Return [X, Y] of the center of cell containing provided text 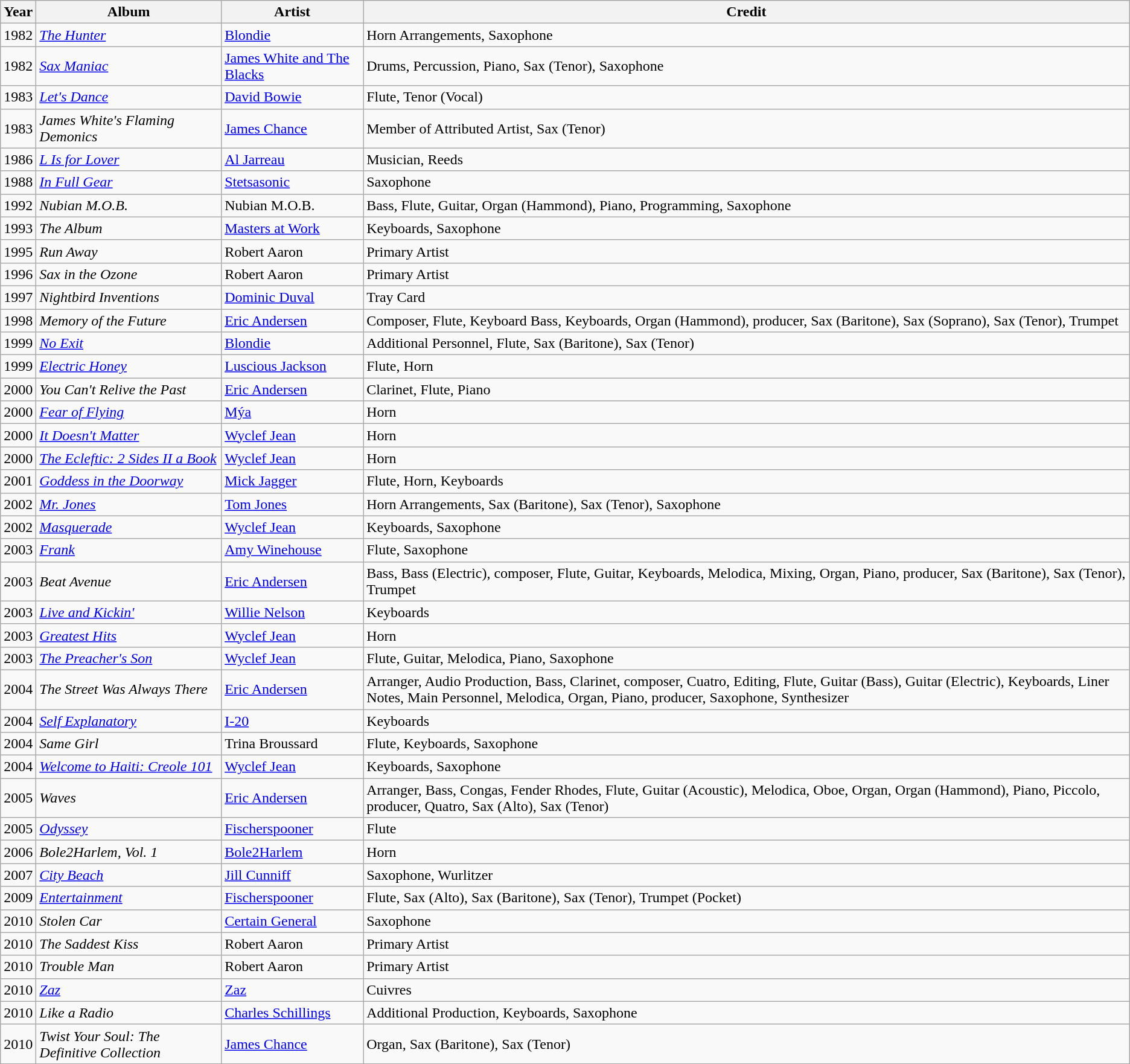
2007 [18, 875]
Additional Production, Keyboards, Saxophone [747, 1013]
1998 [18, 321]
Bass, Bass (Electric), composer, Flute, Guitar, Keyboards, Melodica, Mixing, Organ, Piano, producer, Sax (Baritone), Sax (Tenor), Trumpet [747, 581]
Flute, Sax (Alto), Sax (Baritone), Sax (Tenor), Trumpet (Pocket) [747, 898]
Like a Radio [129, 1013]
Entertainment [129, 898]
Nightbird Inventions [129, 297]
Same Girl [129, 744]
Welcome to Haiti: Creole 101 [129, 767]
Masters at Work [292, 228]
Clarinet, Flute, Piano [747, 389]
Run Away [129, 251]
Mick Jagger [292, 481]
Flute, Horn [747, 367]
1996 [18, 274]
Twist Your Soul: The Definitive Collection [129, 1043]
Waves [129, 798]
Credit [747, 12]
Mr. Jones [129, 504]
City Beach [129, 875]
Willie Nelson [292, 612]
Flute [747, 829]
The Street Was Always There [129, 690]
Memory of the Future [129, 321]
James White's Flaming Demonics [129, 128]
Flute, Saxophone [747, 550]
Saxophone, Wurlitzer [747, 875]
Trina Broussard [292, 744]
Frank [129, 550]
The Preacher's Son [129, 658]
Organ, Sax (Baritone), Sax (Tenor) [747, 1043]
Drums, Percussion, Piano, Sax (Tenor), Saxophone [747, 66]
The Ecleftic: 2 Sides II a Book [129, 458]
Beat Avenue [129, 581]
Flute, Horn, Keyboards [747, 481]
Bole2Harlem, Vol. 1 [129, 852]
Amy Winehouse [292, 550]
Live and Kickin' [129, 612]
Jill Cunniff [292, 875]
Self Explanatory [129, 720]
James White and The Blacks [292, 66]
The Album [129, 228]
Odyssey [129, 829]
Year [18, 12]
Tom Jones [292, 504]
Horn Arrangements, Sax (Baritone), Sax (Tenor), Saxophone [747, 504]
Flute, Keyboards, Saxophone [747, 744]
In Full Gear [129, 182]
Masquerade [129, 527]
Bass, Flute, Guitar, Organ (Hammond), Piano, Programming, Saxophone [747, 205]
Al Jarreau [292, 159]
Luscious Jackson [292, 367]
Cuivres [747, 990]
Composer, Flute, Keyboard Bass, Keyboards, Organ (Hammond), producer, Sax (Baritone), Sax (Soprano), Sax (Tenor), Trumpet [747, 321]
Fear of Flying [129, 412]
Sax in the Ozone [129, 274]
Mýa [292, 412]
2001 [18, 481]
Musician, Reeds [747, 159]
Trouble Man [129, 967]
Flute, Guitar, Melodica, Piano, Saxophone [747, 658]
Stolen Car [129, 921]
Electric Honey [129, 367]
Certain General [292, 921]
Let's Dance [129, 97]
L Is for Lover [129, 159]
Bole2Harlem [292, 852]
No Exit [129, 344]
Goddess in the Doorway [129, 481]
Greatest Hits [129, 635]
David Bowie [292, 97]
1988 [18, 182]
2009 [18, 898]
1993 [18, 228]
I-20 [292, 720]
Horn Arrangements, Saxophone [747, 35]
1986 [18, 159]
Artist [292, 12]
It Doesn't Matter [129, 435]
Flute, Tenor (Vocal) [747, 97]
Album [129, 12]
Additional Personnel, Flute, Sax (Baritone), Sax (Tenor) [747, 344]
The Hunter [129, 35]
2006 [18, 852]
Tray Card [747, 297]
1995 [18, 251]
Sax Maniac [129, 66]
The Saddest Kiss [129, 944]
Stetsasonic [292, 182]
Member of Attributed Artist, Sax (Tenor) [747, 128]
1997 [18, 297]
1992 [18, 205]
You Can't Relive the Past [129, 389]
Charles Schillings [292, 1013]
Dominic Duval [292, 297]
